Find where the given text appears and provide that cell's center as (X, Y) coordinate. 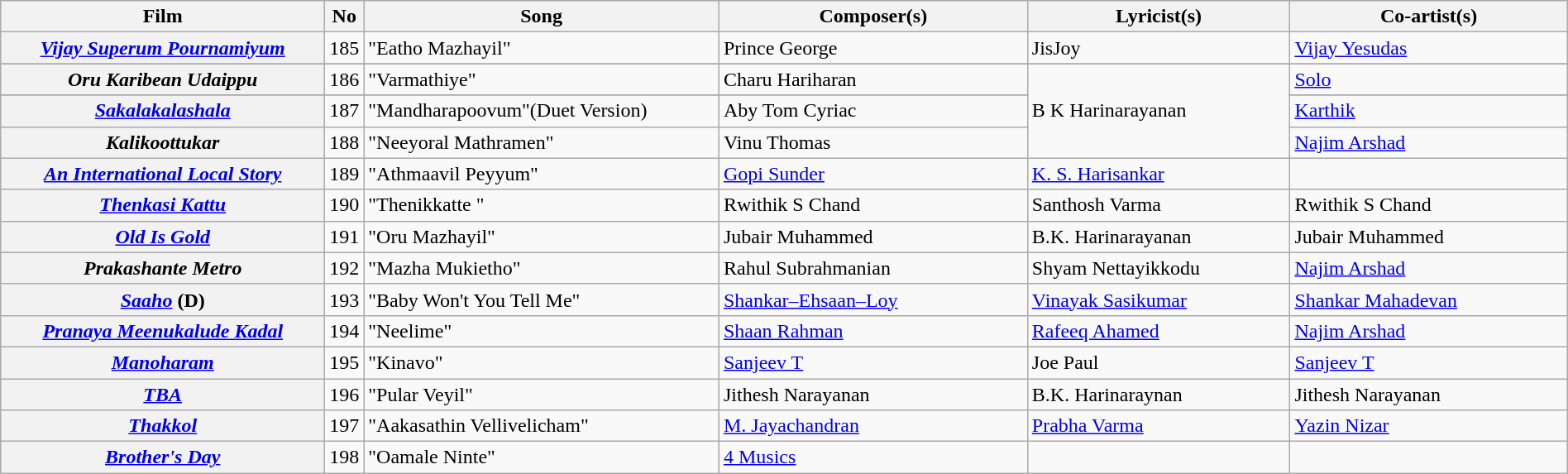
191 (344, 237)
Song (542, 17)
TBA (163, 395)
Shankar Mahadevan (1429, 299)
"Athmaavil Peyyum" (542, 174)
JisJoy (1159, 48)
"Pular Veyil" (542, 395)
An International Local Story (163, 174)
B K Harinarayanan (1159, 111)
No (344, 17)
192 (344, 268)
"Thenikkatte " (542, 205)
Rafeeq Ahamed (1159, 331)
Vijay Yesudas (1429, 48)
"Oamale Ninte" (542, 457)
"Aakasathin Vellivelicham" (542, 426)
Gopi Sunder (873, 174)
Karthik (1429, 111)
185 (344, 48)
Thenkasi Kattu (163, 205)
"Neeyoral Mathramen" (542, 142)
Shankar–Ehsaan–Loy (873, 299)
Prabha Varma (1159, 426)
198 (344, 457)
Pranaya Meenukalude Kadal (163, 331)
Rahul Subrahmanian (873, 268)
"Oru Mazhayil" (542, 237)
Brother's Day (163, 457)
Prakashante Metro (163, 268)
4 Musics (873, 457)
193 (344, 299)
"Varmathiye" (542, 79)
195 (344, 362)
Yazin Nizar (1429, 426)
Co-artist(s) (1429, 17)
Composer(s) (873, 17)
190 (344, 205)
Joe Paul (1159, 362)
Santhosh Varma (1159, 205)
Shaan Rahman (873, 331)
188 (344, 142)
186 (344, 79)
Lyricist(s) (1159, 17)
K. S. Harisankar (1159, 174)
Vijay Superum Pournamiyum (163, 48)
Solo (1429, 79)
196 (344, 395)
187 (344, 111)
"Baby Won't You Tell Me" (542, 299)
"Neelime" (542, 331)
Prince George (873, 48)
B.K. Harinaraynan (1159, 395)
Thakkol (163, 426)
"Kinavo" (542, 362)
"Eatho Mazhayil" (542, 48)
Film (163, 17)
189 (344, 174)
"Mazha Mukietho" (542, 268)
Sakalakalashala (163, 111)
B.K. Harinarayanan (1159, 237)
M. Jayachandran (873, 426)
Vinu Thomas (873, 142)
Shyam Nettayikkodu (1159, 268)
Old Is Gold (163, 237)
"Mandharapoovum"(Duet Version) (542, 111)
Oru Karibean Udaippu (163, 79)
Vinayak Sasikumar (1159, 299)
Kalikoottukar (163, 142)
197 (344, 426)
Aby Tom Cyriac (873, 111)
194 (344, 331)
Saaho (D) (163, 299)
Manoharam (163, 362)
Charu Hariharan (873, 79)
